Return the (x, y) coordinate for the center point of the cell that contains the specified text.  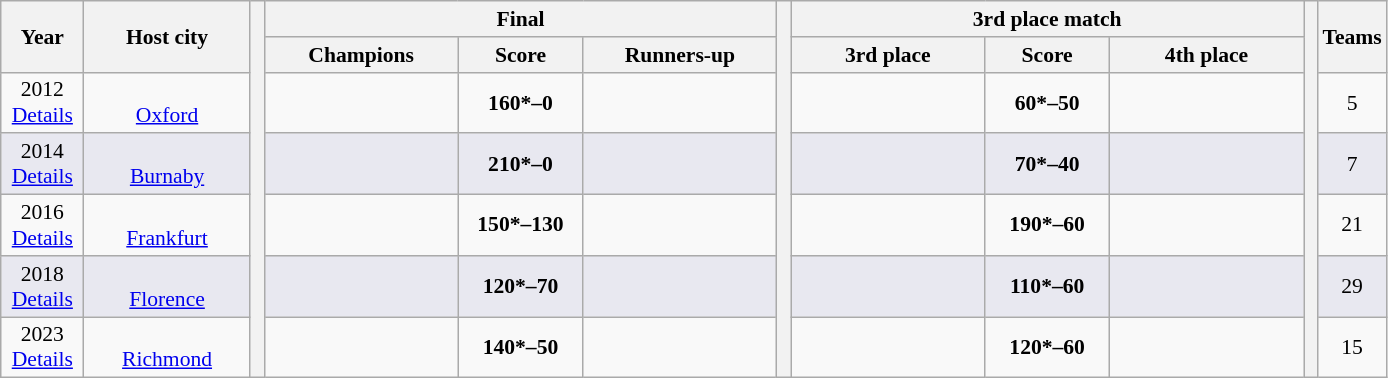
3rd place match (1048, 19)
Frankfurt (167, 226)
5 (1352, 102)
150*–130 (520, 226)
2018Details (42, 286)
160*–0 (520, 102)
190*–60 (1048, 226)
21 (1352, 226)
Runners-up (680, 55)
2023Details (42, 348)
Oxford (167, 102)
15 (1352, 348)
4th place (1207, 55)
29 (1352, 286)
70*–40 (1048, 164)
Final (520, 19)
Florence (167, 286)
2016Details (42, 226)
2014Details (42, 164)
3rd place (888, 55)
Richmond (167, 348)
7 (1352, 164)
140*–50 (520, 348)
60*–50 (1048, 102)
2012Details (42, 102)
Host city (167, 36)
120*–70 (520, 286)
110*–60 (1048, 286)
Champions (361, 55)
Teams (1352, 36)
Year (42, 36)
120*–60 (1048, 348)
Burnaby (167, 164)
210*–0 (520, 164)
